Output the (X, Y) coordinate of the center of the cell containing the given text.  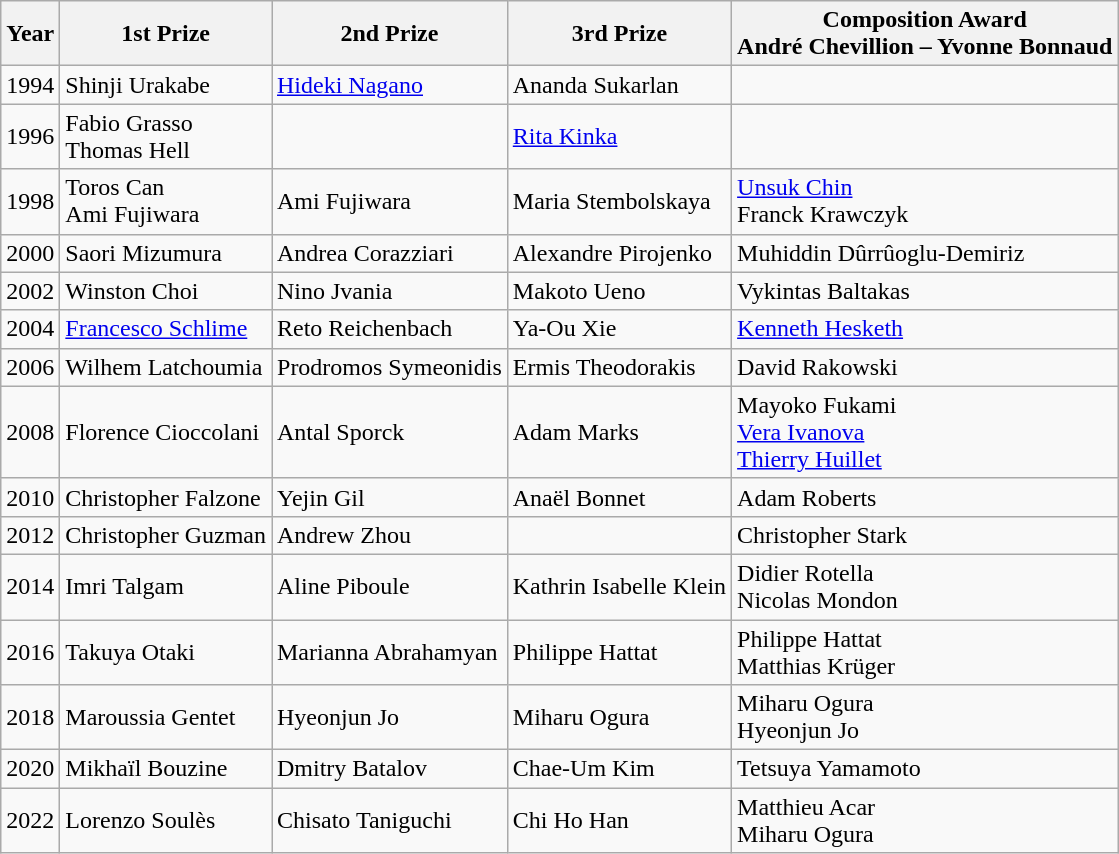
Fabio Grasso Thomas Hell (166, 136)
Miharu Ogura (619, 718)
Christopher Stark (925, 535)
Mikhaïl Bouzine (166, 769)
David Rakowski (925, 367)
2018 (30, 718)
Marianna Abrahamyan (390, 652)
2016 (30, 652)
Toros Can Ami Fujiwara (166, 202)
Rita Kinka (619, 136)
Ermis Theodorakis (619, 367)
Ananda Sukarlan (619, 85)
Vykintas Baltakas (925, 291)
2006 (30, 367)
Yejin Gil (390, 497)
Chisato Taniguchi (390, 820)
2008 (30, 432)
Ami Fujiwara (390, 202)
2002 (30, 291)
Philippe Hattat (619, 652)
Composition AwardAndré Chevillion – Yvonne Bonnaud (925, 34)
Wilhem Latchoumia (166, 367)
Muhiddin Dûrrûoglu-Demiriz (925, 253)
Reto Reichenbach (390, 329)
Francesco Schlime (166, 329)
Year (30, 34)
2014 (30, 586)
Winston Choi (166, 291)
Kathrin Isabelle Klein (619, 586)
Philippe Hattat Matthias Krüger (925, 652)
Adam Marks (619, 432)
Matthieu Acar Miharu Ogura (925, 820)
1996 (30, 136)
Anaël Bonnet (619, 497)
1st Prize (166, 34)
Shinji Urakabe (166, 85)
2nd Prize (390, 34)
Saori Mizumura (166, 253)
Andrea Corazziari (390, 253)
Antal Sporck (390, 432)
Prodromos Symeonidis (390, 367)
Ya-Ou Xie (619, 329)
Christopher Falzone (166, 497)
2004 (30, 329)
2010 (30, 497)
2012 (30, 535)
Alexandre Pirojenko (619, 253)
Unsuk Chin Franck Krawczyk (925, 202)
Andrew Zhou (390, 535)
Chae-Um Kim (619, 769)
Hideki Nagano (390, 85)
Christopher Guzman (166, 535)
Adam Roberts (925, 497)
Imri Talgam (166, 586)
Aline Piboule (390, 586)
2020 (30, 769)
Chi Ho Han (619, 820)
3rd Prize (619, 34)
Didier Rotella Nicolas Mondon (925, 586)
Florence Cioccolani (166, 432)
Tetsuya Yamamoto (925, 769)
2000 (30, 253)
2022 (30, 820)
Takuya Otaki (166, 652)
Hyeonjun Jo (390, 718)
Kenneth Hesketh (925, 329)
Maroussia Gentet (166, 718)
1998 (30, 202)
1994 (30, 85)
Maria Stembolskaya (619, 202)
Makoto Ueno (619, 291)
Miharu Ogura Hyeonjun Jo (925, 718)
Mayoko Fukami Vera Ivanova Thierry Huillet (925, 432)
Lorenzo Soulès (166, 820)
Dmitry Batalov (390, 769)
Nino Jvania (390, 291)
